Detect which cell encompasses the target text, then output its (x, y) center coordinate. 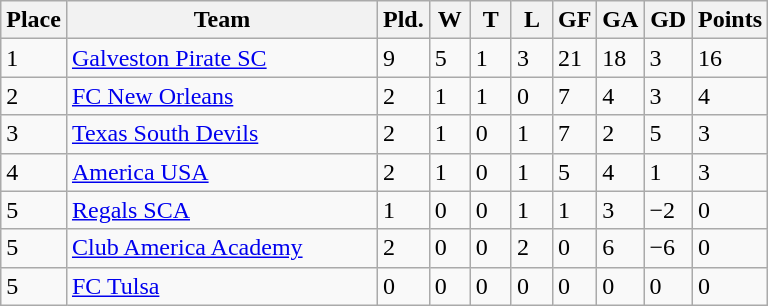
FC Tulsa (222, 286)
T (490, 20)
Club America Academy (222, 248)
America USA (222, 172)
Points (730, 20)
Team (222, 20)
Galveston Pirate SC (222, 58)
FC New Orleans (222, 96)
−2 (668, 210)
9 (404, 58)
GF (574, 20)
Pld. (404, 20)
W (450, 20)
18 (620, 58)
Place (34, 20)
L (532, 20)
GA (620, 20)
16 (730, 58)
Regals SCA (222, 210)
21 (574, 58)
6 (620, 248)
Texas South Devils (222, 134)
−6 (668, 248)
GD (668, 20)
